Extract the [x, y] coordinate from the center of the cell holding the provided text.  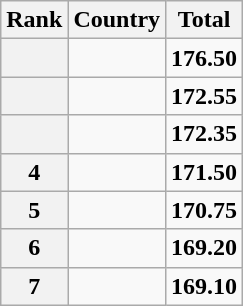
170.75 [204, 210]
5 [34, 210]
7 [34, 286]
Country [117, 20]
Rank [34, 20]
172.55 [204, 96]
169.10 [204, 286]
4 [34, 172]
6 [34, 248]
Total [204, 20]
171.50 [204, 172]
176.50 [204, 58]
169.20 [204, 248]
172.35 [204, 134]
